From the cell containing the given text, extract its center point as [x, y] coordinate. 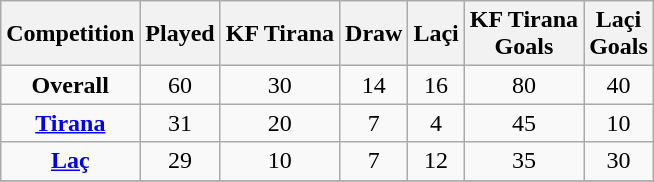
Played [180, 34]
Laçi Goals [619, 34]
Tirana [70, 123]
14 [374, 85]
Overall [70, 85]
35 [524, 161]
12 [436, 161]
20 [280, 123]
Draw [374, 34]
KF Tirana [280, 34]
31 [180, 123]
KF Tirana Goals [524, 34]
29 [180, 161]
4 [436, 123]
16 [436, 85]
Competition [70, 34]
80 [524, 85]
Laç [70, 161]
Laçi [436, 34]
45 [524, 123]
60 [180, 85]
40 [619, 85]
